Extract the [X, Y] coordinate from the center of the cell holding the provided text.  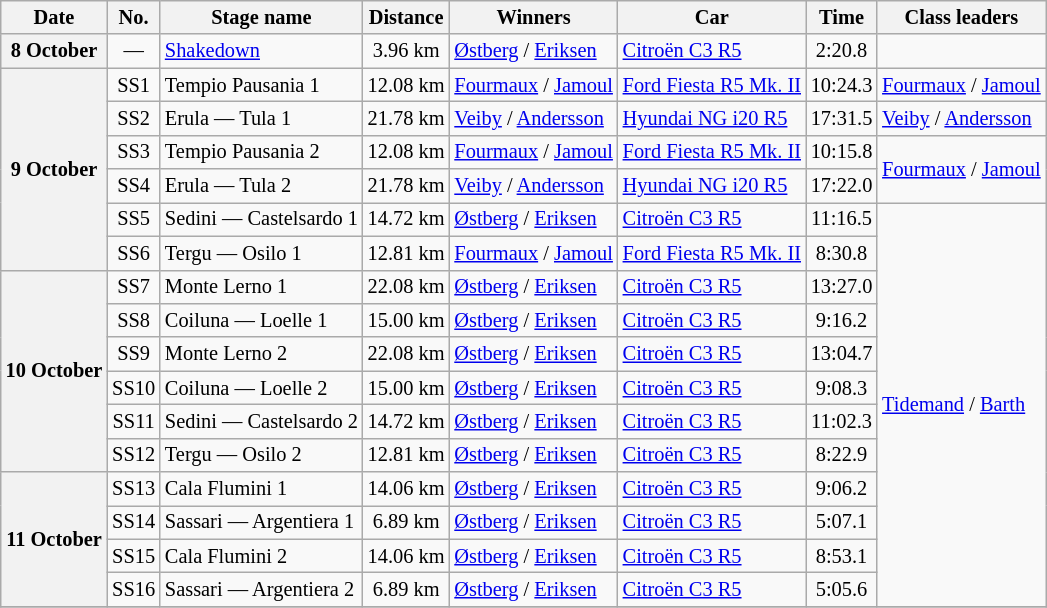
Sassari — Argentiera 1 [262, 522]
SS12 [134, 455]
Sassari — Argentiera 2 [262, 589]
Cala Flumini 2 [262, 556]
9:16.2 [842, 320]
SS8 [134, 320]
17:22.0 [842, 186]
Tidemand / Barth [961, 404]
SS15 [134, 556]
8 October [54, 51]
Distance [406, 17]
Tempio Pausania 2 [262, 152]
SS11 [134, 421]
8:53.1 [842, 556]
— [134, 51]
8:30.8 [842, 253]
5:05.6 [842, 589]
Time [842, 17]
SS9 [134, 354]
SS10 [134, 388]
10 October [54, 371]
Tergu — Osilo 1 [262, 253]
Date [54, 17]
SS7 [134, 287]
13:27.0 [842, 287]
SS2 [134, 118]
11:02.3 [842, 421]
Class leaders [961, 17]
Shakedown [262, 51]
SS13 [134, 489]
9:08.3 [842, 388]
9 October [54, 169]
Car [712, 17]
9:06.2 [842, 489]
10:24.3 [842, 85]
SS3 [134, 152]
Tergu — Osilo 2 [262, 455]
5:07.1 [842, 522]
2:20.8 [842, 51]
SS5 [134, 219]
No. [134, 17]
SS14 [134, 522]
Tempio Pausania 1 [262, 85]
SS6 [134, 253]
17:31.5 [842, 118]
Erula — Tula 2 [262, 186]
13:04.7 [842, 354]
11:16.5 [842, 219]
Sedini — Castelsardo 1 [262, 219]
10:15.8 [842, 152]
Sedini — Castelsardo 2 [262, 421]
Monte Lerno 2 [262, 354]
Erula — Tula 1 [262, 118]
Winners [533, 17]
SS16 [134, 589]
Stage name [262, 17]
SS1 [134, 85]
8:22.9 [842, 455]
3.96 km [406, 51]
Coiluna — Loelle 1 [262, 320]
Cala Flumini 1 [262, 489]
SS4 [134, 186]
Coiluna — Loelle 2 [262, 388]
Monte Lerno 1 [262, 287]
11 October [54, 540]
